Detect which cell encompasses the target text, then output its [x, y] center coordinate. 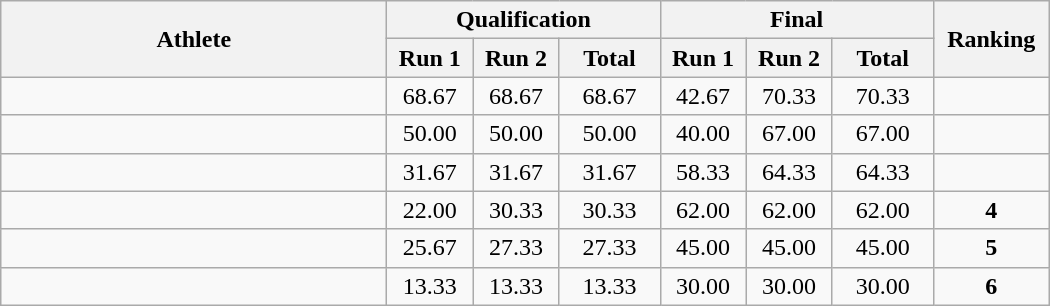
58.33 [703, 172]
5 [991, 248]
25.67 [430, 248]
Final [796, 20]
Qualification [524, 20]
Athlete [194, 39]
Ranking [991, 39]
42.67 [703, 96]
40.00 [703, 134]
22.00 [430, 210]
4 [991, 210]
6 [991, 286]
